Find where the given text appears and provide that cell's center as (X, Y) coordinate. 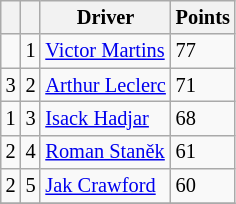
71 (203, 85)
Roman Staněk (105, 152)
77 (203, 51)
68 (203, 118)
61 (203, 152)
Points (203, 17)
60 (203, 186)
5 (31, 186)
Jak Crawford (105, 186)
Isack Hadjar (105, 118)
4 (31, 152)
Arthur Leclerc (105, 85)
Victor Martins (105, 51)
Driver (105, 17)
